For the text-containing cell, return its midpoint in [X, Y] coordinate format. 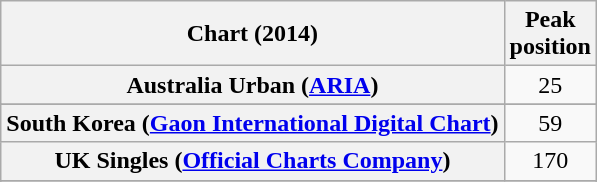
South Korea (Gaon International Digital Chart) [252, 123]
UK Singles (Official Charts Company) [252, 161]
Peakposition [550, 34]
59 [550, 123]
Australia Urban (ARIA) [252, 85]
25 [550, 85]
170 [550, 161]
Chart (2014) [252, 34]
